Identify which cell holds the provided text, then report its (X, Y) central coordinate. 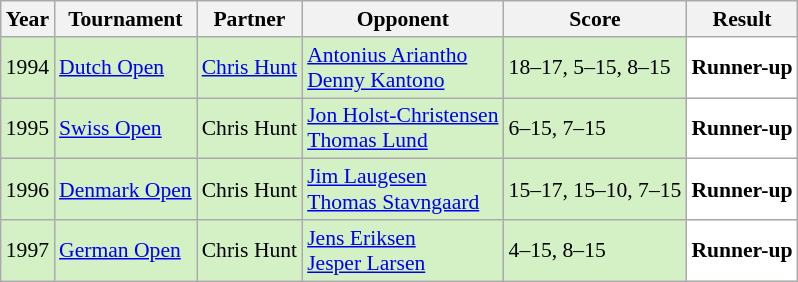
Antonius Ariantho Denny Kantono (402, 68)
1994 (28, 68)
Score (596, 19)
Jim Laugesen Thomas Stavngaard (402, 190)
Year (28, 19)
6–15, 7–15 (596, 128)
Swiss Open (126, 128)
Jens Eriksen Jesper Larsen (402, 250)
Jon Holst-Christensen Thomas Lund (402, 128)
15–17, 15–10, 7–15 (596, 190)
Denmark Open (126, 190)
1997 (28, 250)
Partner (250, 19)
Opponent (402, 19)
Tournament (126, 19)
1996 (28, 190)
Result (742, 19)
Dutch Open (126, 68)
4–15, 8–15 (596, 250)
1995 (28, 128)
18–17, 5–15, 8–15 (596, 68)
German Open (126, 250)
